Return (x, y) of the center of cell containing provided text 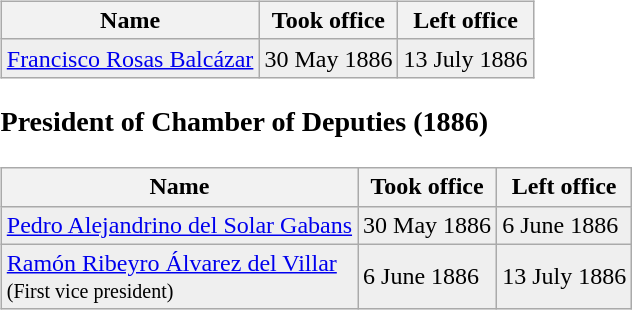
Ramón Ribeyro Álvarez del Villar(First vice president) (179, 276)
Francisco Rosas Balcázar (130, 58)
Pedro Alejandrino del Solar Gabans (179, 225)
